Extract the [x, y] coordinate from the center of the cell holding the provided text.  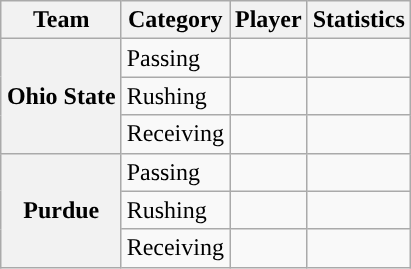
Purdue [61, 210]
Ohio State [61, 96]
Player [269, 20]
Category [175, 20]
Statistics [358, 20]
Team [61, 20]
